Detect which cell encompasses the target text, then output its [X, Y] center coordinate. 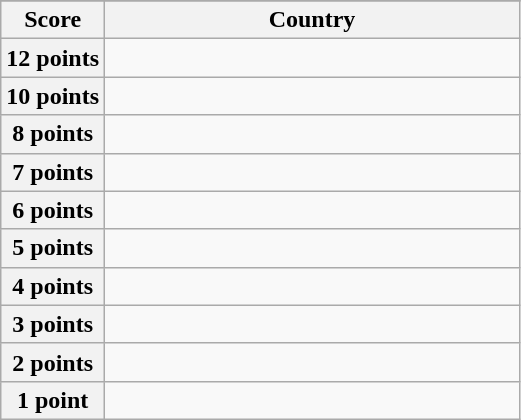
4 points [53, 286]
Country [312, 20]
12 points [53, 58]
10 points [53, 96]
8 points [53, 134]
Score [53, 20]
1 point [53, 400]
2 points [53, 362]
3 points [53, 324]
6 points [53, 210]
5 points [53, 248]
7 points [53, 172]
